Search for the cell housing the specified text and yield its (X, Y) center coordinate. 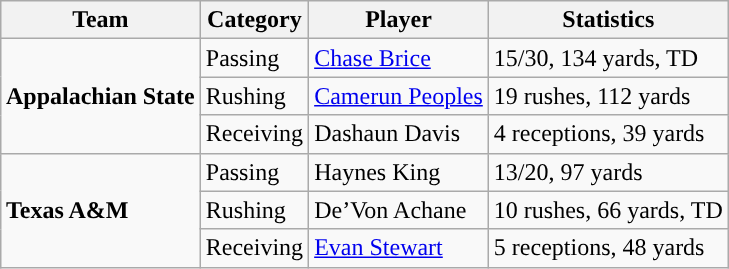
Evan Stewart (399, 248)
Appalachian State (100, 96)
13/20, 97 yards (608, 172)
5 receptions, 48 yards (608, 248)
Camerun Peoples (399, 96)
15/30, 134 yards, TD (608, 58)
Team (100, 20)
Statistics (608, 20)
Dashaun Davis (399, 134)
Chase Brice (399, 58)
Haynes King (399, 172)
Texas A&M (100, 210)
Category (254, 20)
4 receptions, 39 yards (608, 134)
10 rushes, 66 yards, TD (608, 210)
19 rushes, 112 yards (608, 96)
Player (399, 20)
De’Von Achane (399, 210)
